Identify which cell holds the provided text, then report its (x, y) central coordinate. 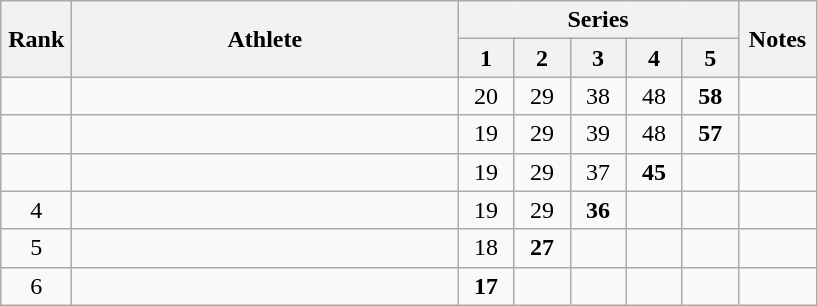
17 (486, 286)
20 (486, 96)
57 (710, 134)
Rank (36, 39)
58 (710, 96)
36 (598, 210)
3 (598, 58)
Notes (778, 39)
27 (542, 248)
38 (598, 96)
39 (598, 134)
1 (486, 58)
Series (598, 20)
37 (598, 172)
18 (486, 248)
6 (36, 286)
45 (654, 172)
Athlete (265, 39)
2 (542, 58)
